Extract the [x, y] coordinate from the center of the cell holding the provided text.  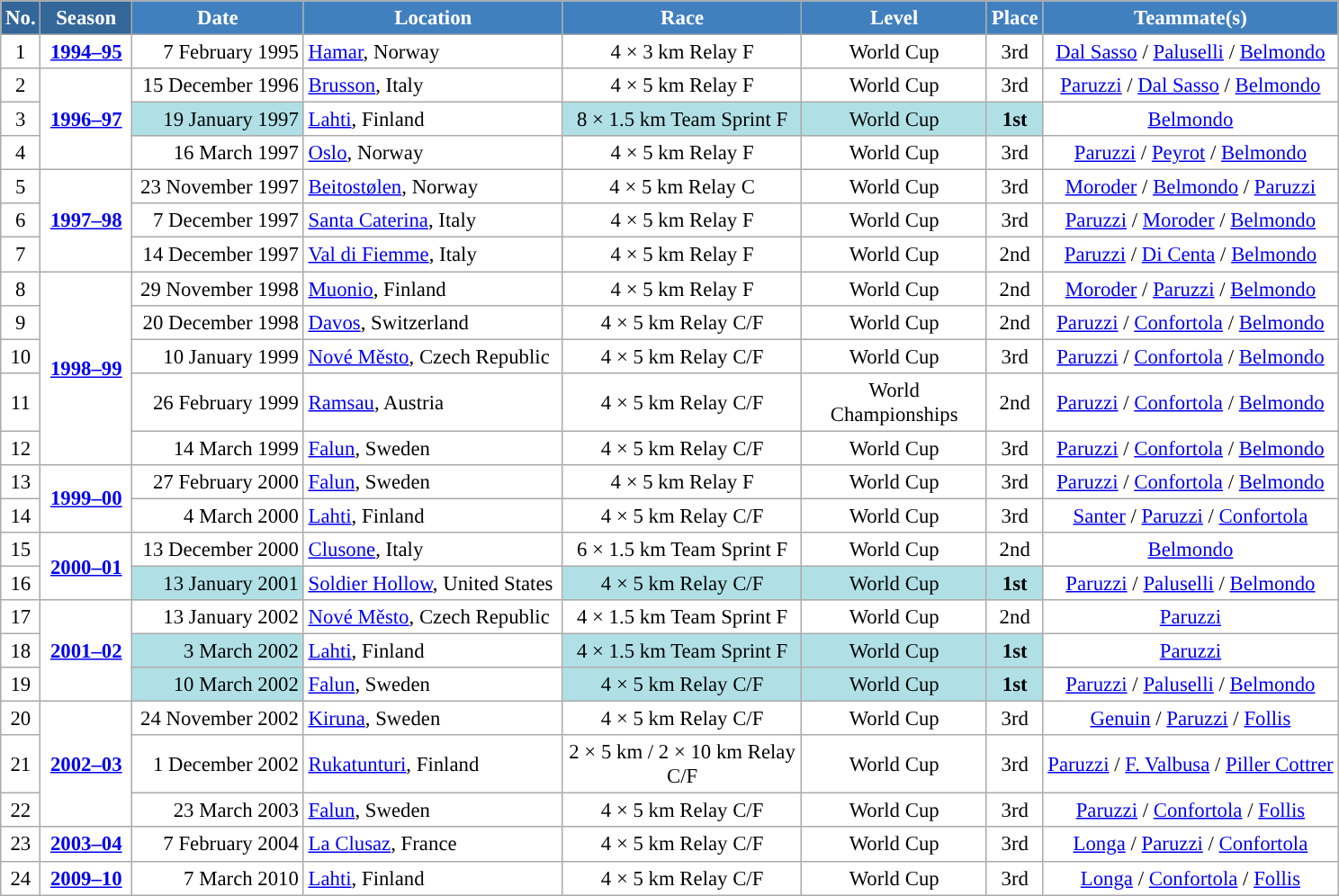
2003–04 [86, 845]
16 March 1997 [218, 153]
10 March 2002 [218, 685]
2001–02 [86, 651]
24 November 2002 [218, 719]
20 December 1998 [218, 322]
15 December 1996 [218, 85]
23 [21, 845]
World Championships [894, 401]
Muonio, Finland [433, 289]
Clusone, Italy [433, 550]
Paruzzi / Di Centa / Belmondo [1191, 255]
1997–98 [86, 221]
6 × 1.5 km Team Sprint F [682, 550]
10 January 1999 [218, 356]
13 January 2002 [218, 617]
2 [21, 85]
1998–99 [86, 369]
19 [21, 685]
Race [682, 18]
4 [21, 153]
Hamar, Norway [433, 52]
13 January 2001 [218, 583]
7 December 1997 [218, 220]
13 [21, 482]
Longa / Paruzzi / Confortola [1191, 845]
7 February 2004 [218, 845]
No. [21, 18]
9 [21, 322]
2 × 5 km / 2 × 10 km Relay C/F [682, 765]
Date [218, 18]
29 November 1998 [218, 289]
3 [21, 120]
6 [21, 220]
14 March 1999 [218, 448]
Dal Sasso / Paluselli / Belmondo [1191, 52]
Teammate(s) [1191, 18]
17 [21, 617]
21 [21, 765]
Paruzzi / Moroder / Belmondo [1191, 220]
8 × 1.5 km Team Sprint F [682, 120]
Val di Fiemme, Italy [433, 255]
Paruzzi / Confortola / Follis [1191, 811]
14 December 1997 [218, 255]
22 [21, 811]
1994–95 [86, 52]
4 × 5 km Relay C [682, 187]
7 March 2010 [218, 878]
2009–10 [86, 878]
Ramsau, Austria [433, 401]
Paruzzi / F. Valbusa / Piller Cottrer [1191, 765]
Beitostølen, Norway [433, 187]
1 December 2002 [218, 765]
Kiruna, Sweden [433, 719]
13 December 2000 [218, 550]
10 [21, 356]
4 March 2000 [218, 515]
18 [21, 651]
Paruzzi / Dal Sasso / Belmondo [1191, 85]
19 January 1997 [218, 120]
14 [21, 515]
Season [86, 18]
7 [21, 255]
7 February 1995 [218, 52]
Genuin / Paruzzi / Follis [1191, 719]
Level [894, 18]
2000–01 [86, 567]
8 [21, 289]
Soldier Hollow, United States [433, 583]
La Clusaz, France [433, 845]
Brusson, Italy [433, 85]
15 [21, 550]
5 [21, 187]
1 [21, 52]
26 February 1999 [218, 401]
1999–00 [86, 498]
27 February 2000 [218, 482]
Oslo, Norway [433, 153]
Location [433, 18]
Davos, Switzerland [433, 322]
Moroder / Paruzzi / Belmondo [1191, 289]
12 [21, 448]
24 [21, 878]
16 [21, 583]
Moroder / Belmondo / Paruzzi [1191, 187]
Rukatunturi, Finland [433, 765]
4 × 3 km Relay F [682, 52]
1996–97 [86, 119]
23 March 2003 [218, 811]
2002–03 [86, 765]
Longa / Confortola / Follis [1191, 878]
Place [1014, 18]
Santer / Paruzzi / Confortola [1191, 515]
Santa Caterina, Italy [433, 220]
3 March 2002 [218, 651]
23 November 1997 [218, 187]
11 [21, 401]
20 [21, 719]
Paruzzi / Peyrot / Belmondo [1191, 153]
